For the text-containing cell, return its midpoint in (X, Y) coordinate format. 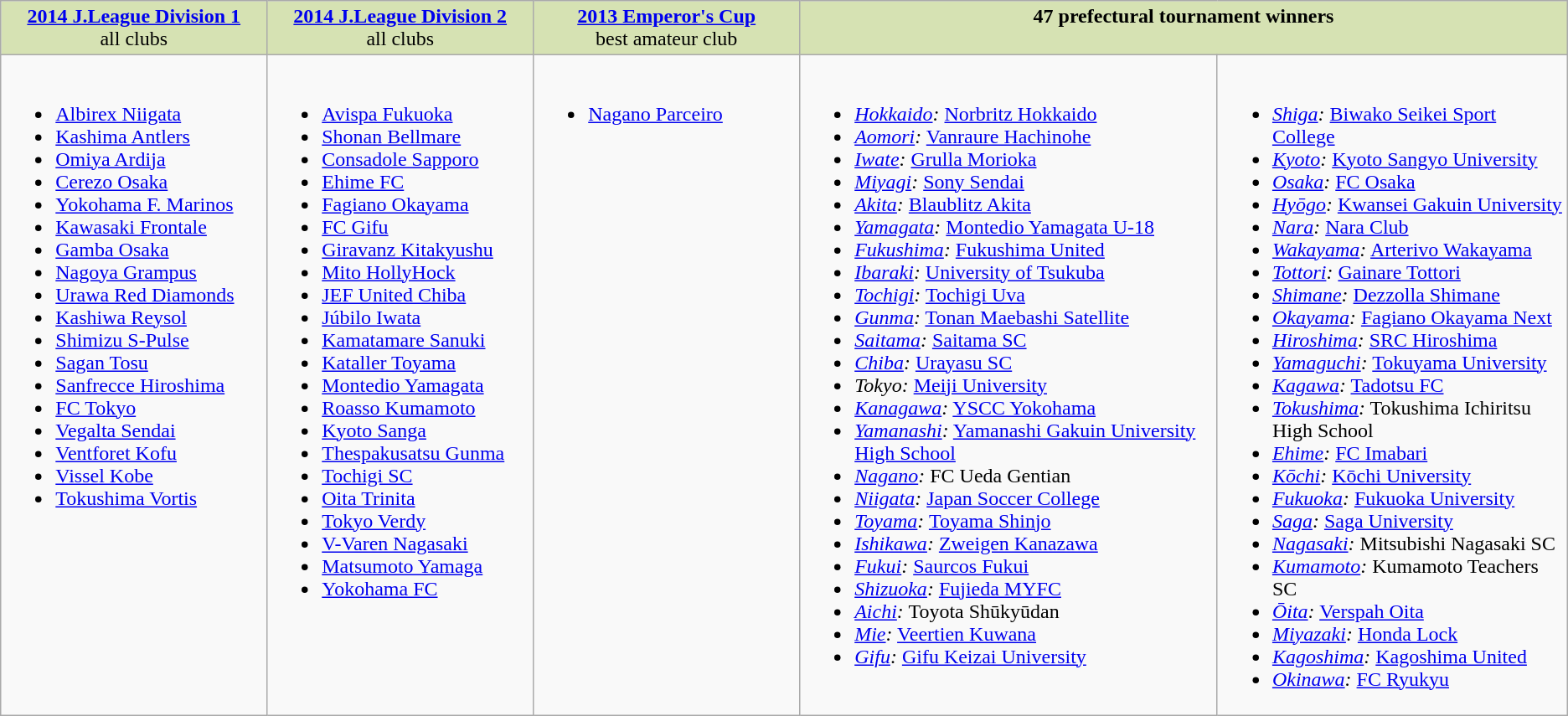
2014 J.League Division 1all clubs (134, 28)
Nagano Parceiro (667, 385)
47 prefectural tournament winners (1184, 28)
2014 J.League Division 2all clubs (400, 28)
2013 Emperor's Cupbest amateur club (667, 28)
